Determine the (x, y) coordinate at the center of the cell enclosing the given text.  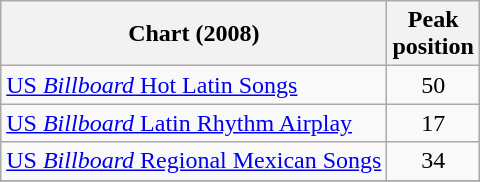
34 (433, 161)
Chart (2008) (194, 34)
US Billboard Hot Latin Songs (194, 85)
US Billboard Latin Rhythm Airplay (194, 123)
Peakposition (433, 34)
50 (433, 85)
US Billboard Regional Mexican Songs (194, 161)
17 (433, 123)
